Extract the [x, y] coordinate from the center of the cell holding the provided text.  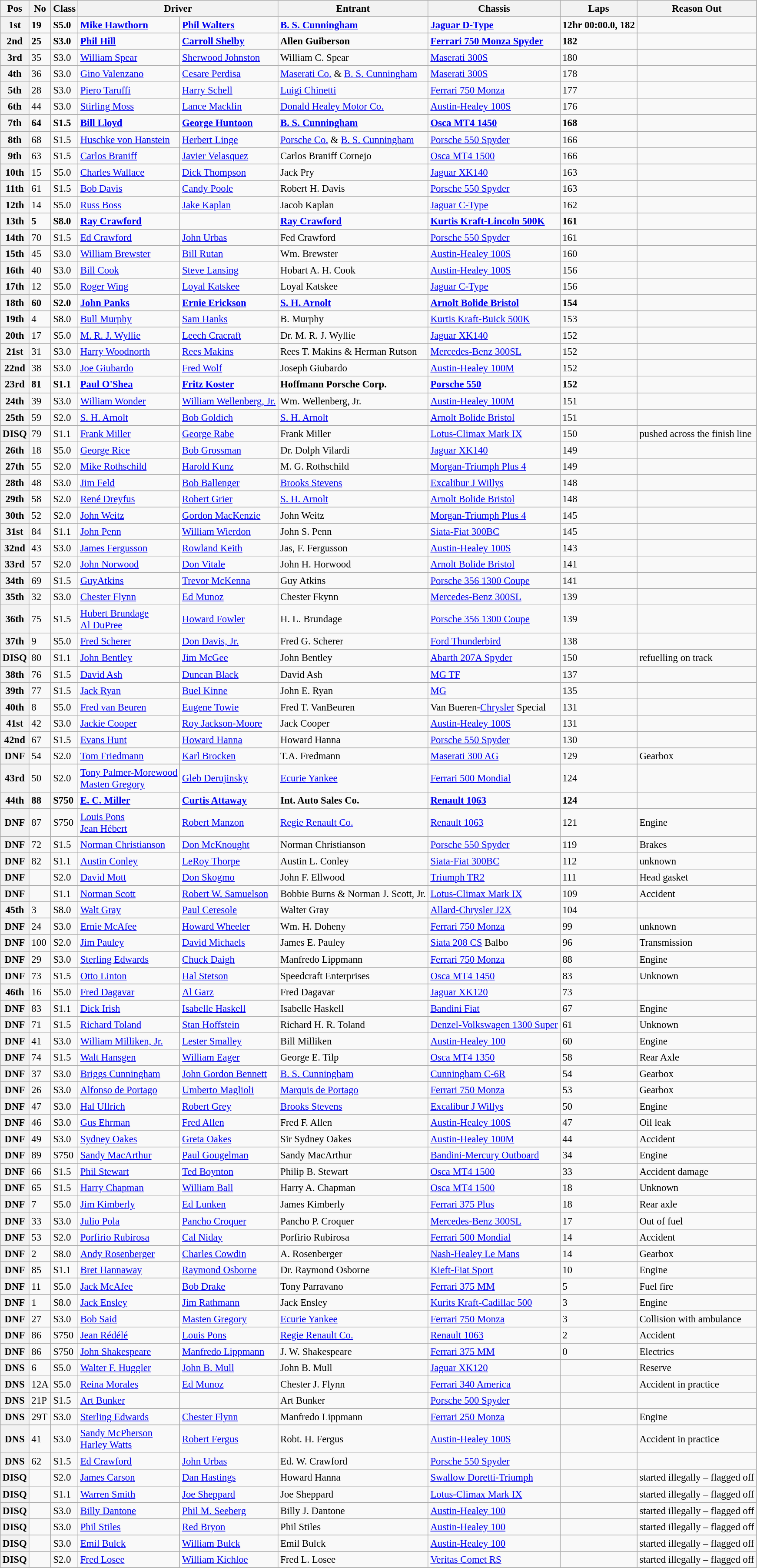
37th [15, 641]
Dr. Raymond Osborne [353, 1270]
16 [40, 992]
Hoffmann Porsche Corp. [353, 385]
Lester Smalley [229, 1041]
Philip B. Stewart [353, 1172]
6th [15, 107]
Rees T. Makins & Herman Rutson [353, 352]
Swallow Doretti-Triumph [494, 1478]
Harry Chapman [129, 1188]
Kurits Kraft-Cadillac 500 [494, 1303]
36th [15, 619]
77 [40, 691]
Paul Gougelman [229, 1155]
14th [15, 237]
112 [599, 861]
Ferrari 750 Monza Spyder [494, 41]
Reason Out [697, 9]
104 [599, 910]
182 [599, 41]
David Michaels [229, 943]
99 [599, 927]
Van Bueren-Chrysler Special [494, 707]
Ed Lunken [229, 1204]
Tony Parravano [353, 1286]
Pancho P. Croquer [353, 1221]
John E. Ryan [353, 691]
Bob Grossman [229, 450]
9th [15, 156]
Roy Jackson-Moore [229, 723]
109 [599, 894]
41st [15, 723]
Javier Velasquez [229, 156]
Ferrari 375 Plus [494, 1204]
29th [15, 499]
Bill Lloyd [129, 123]
John Penn [129, 532]
Porsche 550 [494, 385]
GuyAtkins [129, 581]
129 [599, 756]
75 [40, 619]
Fed Crawford [353, 237]
John F. Ellwood [353, 877]
38th [15, 674]
12hr 00:00.0, 182 [599, 25]
A. Rosenberger [353, 1254]
Charles Wallace [129, 172]
Rear Axle [697, 1058]
Head gasket [697, 877]
Robert H. Davis [353, 188]
Paul O'Shea [129, 385]
Denzel-Volkswagen 1300 Super [494, 1025]
Dick Thompson [229, 172]
John Gordon Bennett [229, 1074]
Sam Hanks [229, 319]
Fred Scherer [129, 641]
11 [40, 1286]
Fritz Koster [229, 385]
Robert Fergus [229, 1439]
Fred L. Losee [353, 1560]
Luigi Chinetti [353, 90]
Fred F. Allen [353, 1123]
Jim Pauley [129, 943]
Harry Woodnorth [129, 352]
Herbert Linge [229, 140]
William C. Spear [353, 58]
Gus Ehrman [129, 1123]
Accident damage [697, 1172]
Jim McGee [229, 658]
Abarth 207A Spyder [494, 658]
Duncan Black [229, 674]
Lance Macklin [229, 107]
Maserati 300 AG [494, 756]
138 [599, 641]
Collision with ambulance [697, 1319]
Bobbie Burns & Norman J. Scott, Jr. [353, 894]
Walt Hansgen [129, 1058]
LeRoy Thorpe [229, 861]
7 [40, 1204]
84 [40, 532]
Stirling Moss [129, 107]
Steve Lansing [229, 270]
J. W. Shakespeare [353, 1351]
11th [15, 188]
31st [15, 532]
Jack Cooper [353, 723]
Harold Kunz [229, 467]
Stan Hoffstein [229, 1025]
Kieft-Fiat Sport [494, 1270]
Gordon MacKenzie [229, 515]
130 [599, 740]
19 [40, 25]
Sir Sydney Oakes [353, 1139]
Jacob Kaplan [353, 205]
24th [15, 401]
Out of fuel [697, 1221]
David Mott [129, 877]
Ferrari 340 America [494, 1385]
162 [599, 205]
Sandy McPherson Harley Watts [129, 1439]
Cal Niday [229, 1237]
Chassis [494, 9]
74 [40, 1058]
82 [40, 861]
Kurtis Kraft-Buick 500K [494, 319]
William Wellenberg, Jr. [229, 401]
MG [494, 691]
William Eager [229, 1058]
Evans Hunt [129, 740]
Raymond Osborne [229, 1270]
Speedcraft Enterprises [353, 976]
John Norwood [129, 564]
Fred G. Scherer [353, 641]
Bob Goldich [229, 417]
Brakes [697, 845]
Piero Taruffi [129, 90]
Norman Scott [129, 894]
Pos [15, 9]
135 [599, 691]
William Brewster [129, 254]
177 [599, 90]
23rd [15, 385]
7th [15, 123]
42 [40, 723]
Otto Linton [129, 976]
Harry Schell [229, 90]
89 [40, 1155]
Gleb Derujinsky [229, 778]
William Kichloe [229, 1560]
39th [15, 691]
Triumph TR2 [494, 877]
111 [599, 877]
René Dreyfus [129, 499]
Bob Ballenger [229, 483]
Richard Toland [129, 1025]
Jack Ryan [129, 691]
Austin L. Conley [353, 861]
B. Murphy [353, 319]
Ford Thunderbird [494, 641]
Don Davis, Jr. [229, 641]
Fred Allen [229, 1123]
Al Garz [229, 992]
25th [15, 417]
87 [40, 823]
Roger Wing [129, 287]
Austin Conley [129, 861]
35 [40, 58]
31 [40, 352]
55 [40, 467]
Walter F. Huggler [129, 1368]
Rowland Keith [229, 548]
Karl Brocken [229, 756]
Howard Fowler [229, 619]
Jas, F. Fergusson [353, 548]
Robert Grier [229, 499]
Hal Ullrich [129, 1107]
M. G. Rothschild [353, 467]
Bull Murphy [129, 319]
Andy Rosenberger [129, 1254]
64 [40, 123]
Nash-Healey Le Mans [494, 1254]
30th [15, 515]
137 [599, 674]
Dr. M. R. J. Wyllie [353, 336]
Hal Stetson [229, 976]
Wm. Wellenberg, Jr. [353, 401]
Rear axle [697, 1204]
44th [15, 801]
Richard H. R. Toland [353, 1025]
Ernie Erickson [229, 303]
10th [15, 172]
38 [40, 368]
refuelling on track [697, 658]
15th [15, 254]
Greta Oakes [229, 1139]
George Rice [129, 450]
Don Skogmo [229, 877]
Phil Walters [229, 25]
Curtis Attaway [229, 801]
40 [40, 270]
80 [40, 658]
E. C. Miller [129, 801]
15 [40, 172]
33rd [15, 564]
Ferrari 250 Monza [494, 1417]
Tony Palmer-Morewood Masten Gregory [129, 778]
H. L. Brundage [353, 619]
Robt. H. Fergus [353, 1439]
Donald Healey Motor Co. [353, 107]
Warren Smith [129, 1494]
Osca MT4 1350 [494, 1058]
Bob Davis [129, 188]
MG TF [494, 674]
19th [15, 319]
John Shakespeare [129, 1351]
36 [40, 74]
Electrics [697, 1351]
Joe Giubardo [129, 368]
Candy Poole [229, 188]
Hobart A. H. Cook [353, 270]
Cunningham C-6R [494, 1074]
Jackie Cooper [129, 723]
Fuel fire [697, 1286]
Paul Ceresole [229, 910]
34 [599, 1155]
Entrant [353, 9]
143 [599, 548]
10 [599, 1270]
William Milliken, Jr. [129, 1041]
Reserve [697, 1368]
72 [40, 845]
43 [40, 548]
Ernie McAfee [129, 927]
45th [15, 910]
65 [40, 1188]
24 [40, 927]
43rd [15, 778]
Driver [178, 9]
5th [15, 90]
Jake Kaplan [229, 205]
James Fergusson [129, 548]
Jack McAfee [129, 1286]
16th [15, 270]
Billy Dantone [129, 1511]
176 [599, 107]
Oil leak [697, 1123]
96 [599, 943]
57 [40, 564]
Wm. Brewster [353, 254]
100 [40, 943]
Bill Rutan [229, 254]
29T [40, 1417]
4 [40, 319]
3rd [15, 58]
85 [40, 1270]
Huschke von Hanstein [129, 140]
Louis Pons [229, 1335]
18th [15, 303]
Leech Cracraft [229, 336]
Robert W. Samuelson [229, 894]
12A [40, 1385]
2nd [15, 41]
13th [15, 221]
Russ Boss [129, 205]
Allard-Chrysler J2X [494, 910]
46 [40, 1123]
Pancho Croquer [229, 1221]
pushed across the finish line [697, 434]
Cesare Perdisa [229, 74]
Eugene Towie [229, 707]
68 [40, 140]
48 [40, 483]
Carlos Braniff Cornejo [353, 156]
6 [40, 1368]
Class [64, 9]
Fred van Beuren [129, 707]
59 [40, 417]
20th [15, 336]
8th [15, 140]
Wm. H. Doheny [353, 927]
1 [40, 1303]
Transmission [697, 943]
Reina Morales [129, 1385]
76 [40, 674]
Robert Manzon [229, 823]
Allen Guiberson [353, 41]
William Bulck [229, 1543]
Gino Valenzano [129, 74]
4th [15, 74]
Umberto Maglioli [229, 1090]
Mike Hawthorn [129, 25]
63 [40, 156]
79 [40, 434]
22nd [15, 368]
180 [599, 58]
32 [40, 597]
52 [40, 515]
Carlos Braniff [129, 156]
25 [40, 41]
Harry A. Chapman [353, 1188]
Louis Pons Jean Hébert [129, 823]
John H. Horwood [353, 564]
28 [40, 90]
Veritas Comet RS [494, 1560]
Phil Hill [129, 41]
James Kimberly [353, 1204]
Bob Said [129, 1319]
27 [40, 1319]
Sherwood Johnston [229, 58]
George E. Tilp [353, 1058]
Ted Boynton [229, 1172]
Phil Stewart [129, 1172]
40th [15, 707]
James Carson [129, 1478]
Bandini-Mercury Outboard [494, 1155]
Siata 208 CS Balbo [494, 943]
Dick Irish [129, 1008]
Dr. Dolph Vilardi [353, 450]
Bill Cook [129, 270]
Bill Milliken [353, 1041]
Billy J. Dantone [353, 1511]
John S. Penn [353, 532]
Don Vitale [229, 564]
Fred Wolf [229, 368]
Hubert Brundage Al DuPree [129, 619]
Jim Feld [129, 483]
153 [599, 319]
Trevor McKenna [229, 581]
9 [40, 641]
James E. Pauley [353, 943]
Guy Atkins [353, 581]
26th [15, 450]
Int. Auto Sales Co. [353, 801]
Don McKnought [229, 845]
Masten Gregory [229, 1319]
Chester Fkynn [353, 597]
George Rabe [229, 434]
35th [15, 597]
Jack Pry [353, 172]
Maserati Co. & B. S. Cunningham [353, 74]
George Huntoon [229, 123]
46th [15, 992]
Carroll Shelby [229, 41]
29 [40, 959]
26 [40, 1090]
119 [599, 845]
Bandini Fiat [494, 1008]
Dan Hastings [229, 1478]
Marquis de Portago [353, 1090]
45 [40, 254]
Fred Losee [129, 1560]
12 [40, 287]
Chuck Daigh [229, 959]
160 [599, 254]
Sydney Oakes [129, 1139]
No [40, 9]
Joseph Giubardo [353, 368]
Rees Makins [229, 352]
Laps [599, 9]
Red Bryon [229, 1527]
William Spear [129, 58]
Buel Kinne [229, 691]
Mike Rothschild [129, 467]
William Wierdon [229, 532]
154 [599, 303]
0 [599, 1351]
168 [599, 123]
Porsche 500 Spyder [494, 1401]
66 [40, 1172]
T.A. Fredmann [353, 756]
Julio Pola [129, 1221]
Ed. W. Crawford [353, 1461]
Walt Gray [129, 910]
Phil M. Seeberg [229, 1511]
8 [40, 707]
Bret Hannaway [129, 1270]
Jim Kimberly [129, 1204]
121 [599, 823]
21st [15, 352]
178 [599, 74]
28th [15, 483]
Tom Friedmann [129, 756]
Fred T. VanBeuren [353, 707]
49 [40, 1139]
Charles Cowdin [229, 1254]
39 [40, 401]
71 [40, 1025]
69 [40, 581]
Alfonso de Portago [129, 1090]
1st [15, 25]
81 [40, 385]
27th [15, 467]
Jaguar D-Type [494, 25]
Kurtis Kraft-Lincoln 500K [494, 221]
William Ball [229, 1188]
M. R. J. Wyllie [129, 336]
Howard Wheeler [229, 927]
Jim Rathmann [229, 1303]
Briggs Cunningham [129, 1074]
Walter Gray [353, 910]
Porsche Co. & B. S. Cunningham [353, 140]
34th [15, 581]
42nd [15, 740]
17th [15, 287]
37 [40, 1074]
Chester J. Flynn [353, 1385]
32nd [15, 548]
Jean Rédélé [129, 1335]
62 [40, 1461]
John Panks [129, 303]
70 [40, 237]
12th [15, 205]
William Wonder [129, 401]
Robert Grey [229, 1107]
Bob Drake [229, 1286]
21P [40, 1401]
